Locate the cell with the specified text and output its [X, Y] center coordinate. 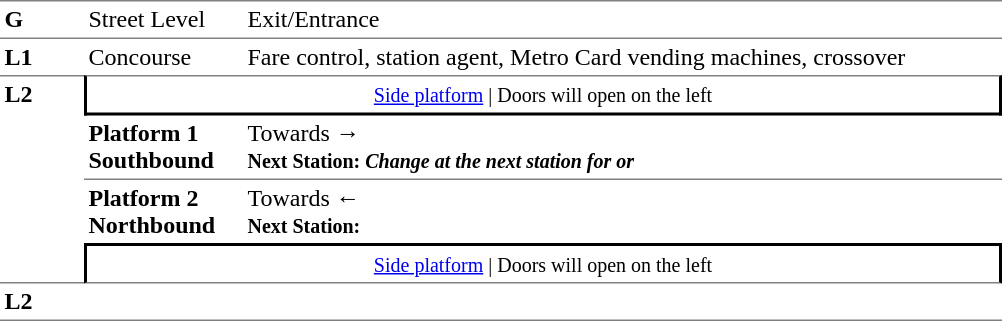
Street Level [164, 20]
L1 [42, 57]
Towards ← Next Station: [622, 212]
Exit/Entrance [622, 20]
G [42, 20]
Fare control, station agent, Metro Card vending machines, crossover [622, 57]
L2 [42, 179]
Concourse [164, 57]
Towards → Next Station: Change at the next station for or [622, 148]
Platform 2Northbound [164, 212]
Platform 1Southbound [164, 148]
